Search for the cell housing the specified text and yield its (X, Y) center coordinate. 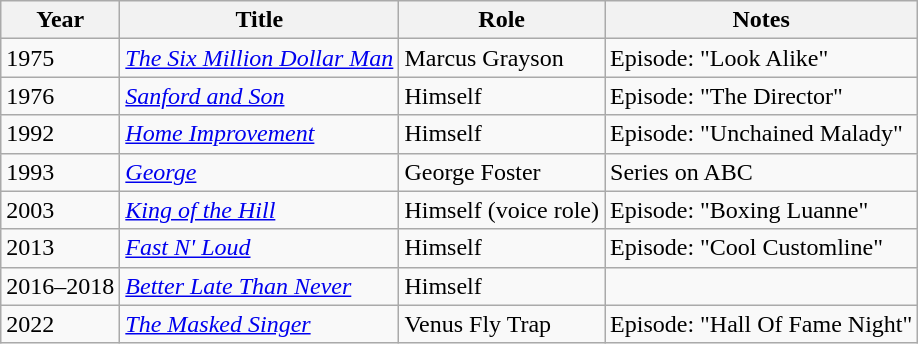
The Masked Singer (260, 324)
Episode: "The Director" (762, 96)
Better Late Than Never (260, 286)
Venus Fly Trap (502, 324)
Episode: "Unchained Malady" (762, 134)
Notes (762, 20)
George Foster (502, 172)
Himself (voice role) (502, 210)
2022 (60, 324)
2016–2018 (60, 286)
George (260, 172)
1975 (60, 58)
Episode: "Hall Of Fame Night" (762, 324)
The Six Million Dollar Man (260, 58)
Marcus Grayson (502, 58)
Series on ABC (762, 172)
Episode: "Look Alike" (762, 58)
Episode: "Cool Customline" (762, 248)
2013 (60, 248)
1992 (60, 134)
2003 (60, 210)
1993 (60, 172)
Fast N' Loud (260, 248)
Home Improvement (260, 134)
Sanford and Son (260, 96)
1976 (60, 96)
Title (260, 20)
Episode: "Boxing Luanne" (762, 210)
King of the Hill (260, 210)
Year (60, 20)
Role (502, 20)
